Capture the cell that displays the provided text and extract its [X, Y] central coordinate. 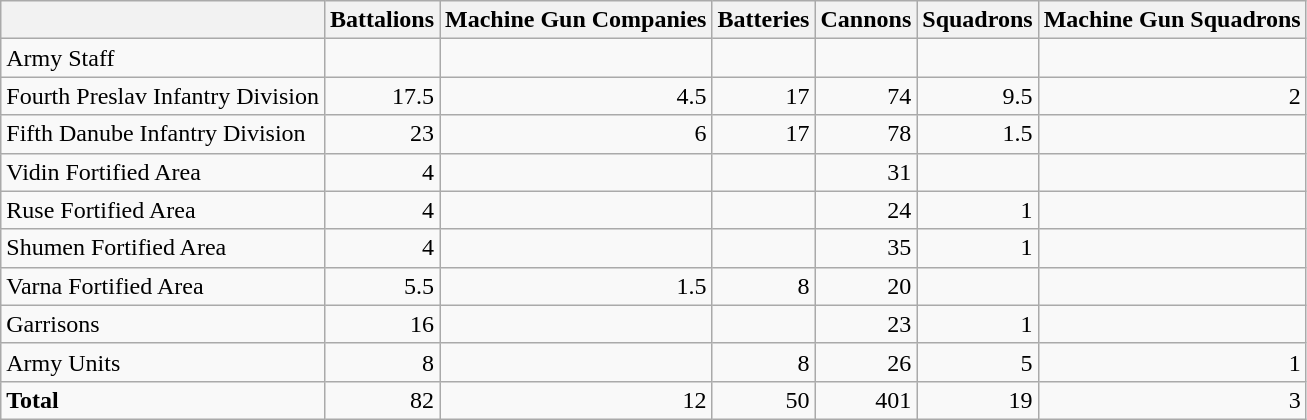
20 [866, 286]
17.5 [382, 96]
Fifth Danube Infantry Division [163, 134]
35 [866, 248]
Cannons [866, 20]
Squadrons [978, 20]
24 [866, 210]
Army Units [163, 362]
3 [1172, 400]
Varna Fortified Area [163, 286]
2 [1172, 96]
Shumen Fortified Area [163, 248]
9.5 [978, 96]
12 [576, 400]
Machine Gun Squadrons [1172, 20]
78 [866, 134]
4.5 [576, 96]
5 [978, 362]
82 [382, 400]
5.5 [382, 286]
Battalions [382, 20]
74 [866, 96]
50 [764, 400]
Total [163, 400]
Batteries [764, 20]
Ruse Fortified Area [163, 210]
401 [866, 400]
6 [576, 134]
31 [866, 172]
Vidin Fortified Area [163, 172]
Fourth Preslav Infantry Division [163, 96]
Garrisons [163, 324]
Machine Gun Companies [576, 20]
Army Staff [163, 58]
19 [978, 400]
16 [382, 324]
26 [866, 362]
